From the cell containing the given text, extract its center point as (x, y) coordinate. 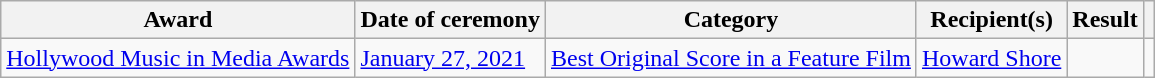
Hollywood Music in Media Awards (178, 58)
Howard Shore (991, 58)
Result (1105, 20)
January 27, 2021 (450, 58)
Best Original Score in a Feature Film (730, 58)
Recipient(s) (991, 20)
Award (178, 20)
Category (730, 20)
Date of ceremony (450, 20)
